Search for the cell housing the specified text and yield its [x, y] center coordinate. 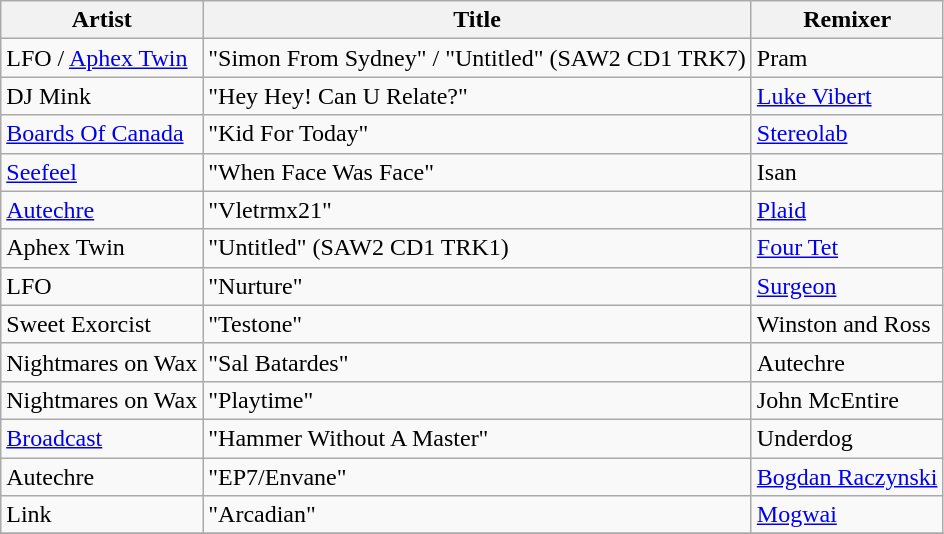
Broadcast [102, 438]
"Kid For Today" [478, 134]
Bogdan Raczynski [847, 477]
Artist [102, 20]
LFO / Aphex Twin [102, 58]
"Nurture" [478, 286]
"Vletrmx21" [478, 210]
"Arcadian" [478, 515]
Aphex Twin [102, 248]
Title [478, 20]
"Hammer Without A Master" [478, 438]
"Simon From Sydney" / "Untitled" (SAW2 CD1 TRK7) [478, 58]
Sweet Exorcist [102, 324]
"Playtime" [478, 400]
Stereolab [847, 134]
Underdog [847, 438]
"Sal Batardes" [478, 362]
Link [102, 515]
Surgeon [847, 286]
Seefeel [102, 172]
DJ Mink [102, 96]
Pram [847, 58]
Mogwai [847, 515]
Remixer [847, 20]
"Testone" [478, 324]
Plaid [847, 210]
Boards Of Canada [102, 134]
"When Face Was Face" [478, 172]
Winston and Ross [847, 324]
Four Tet [847, 248]
John McEntire [847, 400]
"EP7/Envane" [478, 477]
"Hey Hey! Can U Relate?" [478, 96]
"Untitled" (SAW2 CD1 TRK1) [478, 248]
LFO [102, 286]
Luke Vibert [847, 96]
Isan [847, 172]
